Extract the (X, Y) coordinate from the center of the cell holding the provided text.  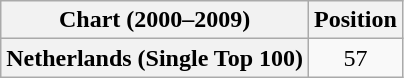
Chart (2000–2009) (155, 20)
57 (356, 58)
Position (356, 20)
Netherlands (Single Top 100) (155, 58)
